Return (x, y) of the center of cell containing provided text 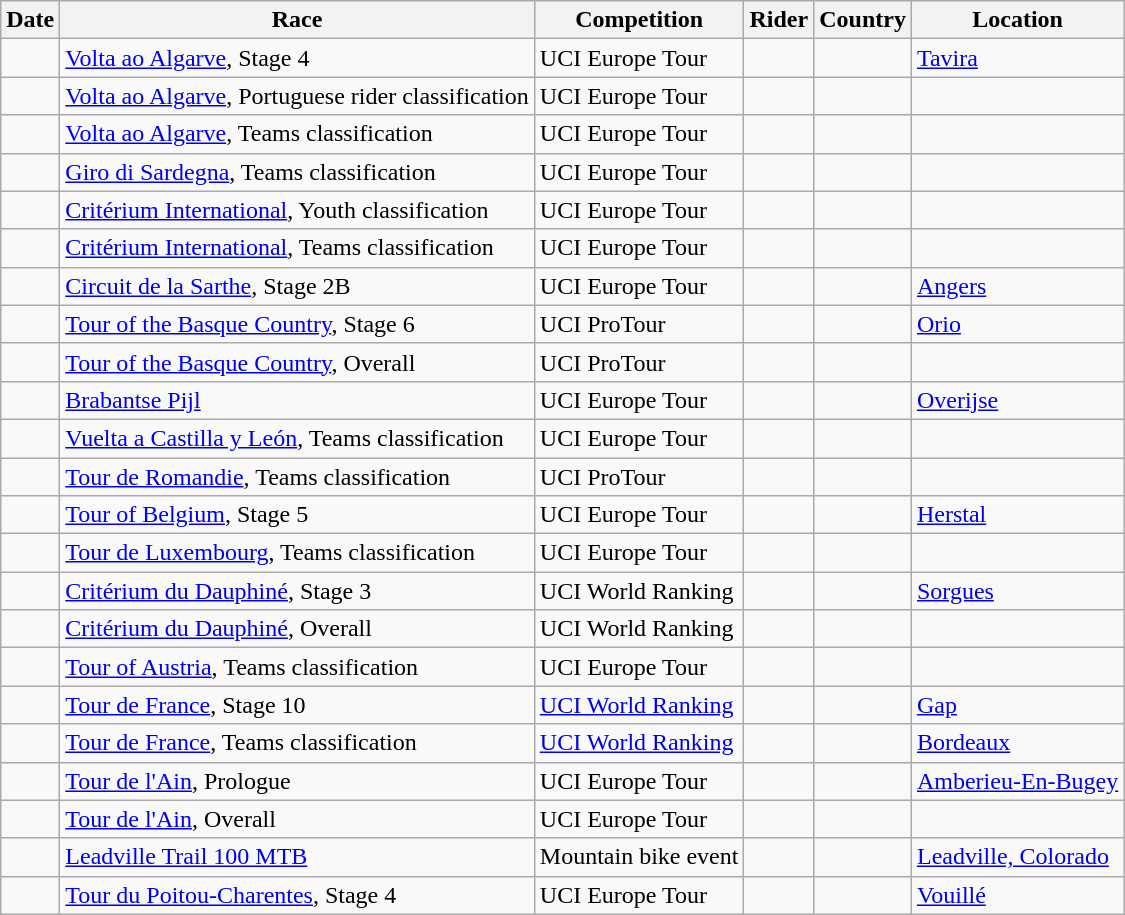
Tour of the Basque Country, Stage 6 (297, 324)
Critérium International, Youth classification (297, 210)
Mountain bike event (639, 857)
Sorgues (1017, 591)
Leadville Trail 100 MTB (297, 857)
Brabantse Pijl (297, 400)
Angers (1017, 286)
Bordeaux (1017, 743)
Volta ao Algarve, Teams classification (297, 134)
Volta ao Algarve, Portuguese rider classification (297, 96)
Tour of Austria, Teams classification (297, 667)
Vuelta a Castilla y León, Teams classification (297, 438)
Herstal (1017, 515)
Giro di Sardegna, Teams classification (297, 172)
Tour of the Basque Country, Overall (297, 362)
Gap (1017, 705)
Rider (779, 20)
Tour de l'Ain, Prologue (297, 781)
Tour du Poitou-Charentes, Stage 4 (297, 895)
Orio (1017, 324)
Circuit de la Sarthe, Stage 2B (297, 286)
Tour de Luxembourg, Teams classification (297, 553)
Tour de France, Stage 10 (297, 705)
Date (30, 20)
Volta ao Algarve, Stage 4 (297, 58)
Overijse (1017, 400)
Competition (639, 20)
Location (1017, 20)
Critérium du Dauphiné, Overall (297, 629)
Tour de l'Ain, Overall (297, 819)
Tour de France, Teams classification (297, 743)
Vouillé (1017, 895)
Critérium du Dauphiné, Stage 3 (297, 591)
Race (297, 20)
Tour de Romandie, Teams classification (297, 477)
Leadville, Colorado (1017, 857)
Tavira (1017, 58)
Critérium International, Teams classification (297, 248)
Country (863, 20)
Amberieu-En-Bugey (1017, 781)
Tour of Belgium, Stage 5 (297, 515)
